Provide the [x, y] coordinate of the cell's center where the given text is located.  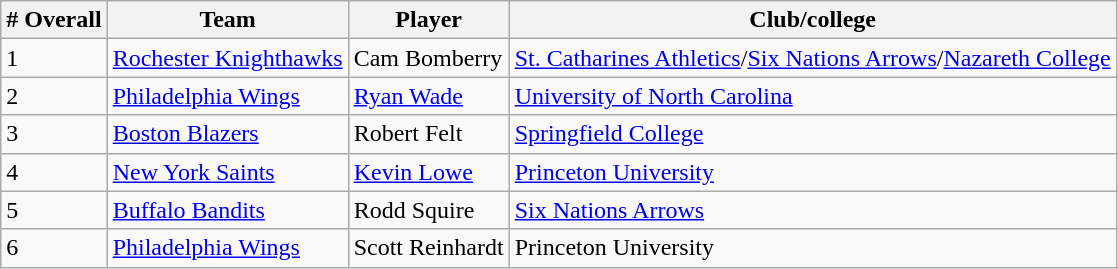
2 [54, 96]
University of North Carolina [812, 96]
Kevin Lowe [428, 172]
3 [54, 134]
Club/college [812, 20]
Cam Bomberry [428, 58]
New York Saints [228, 172]
5 [54, 210]
1 [54, 58]
Player [428, 20]
Six Nations Arrows [812, 210]
St. Catharines Athletics/Six Nations Arrows/Nazareth College [812, 58]
Rochester Knighthawks [228, 58]
Boston Blazers [228, 134]
Springfield College [812, 134]
Rodd Squire [428, 210]
6 [54, 248]
Team [228, 20]
4 [54, 172]
Ryan Wade [428, 96]
# Overall [54, 20]
Robert Felt [428, 134]
Scott Reinhardt [428, 248]
Buffalo Bandits [228, 210]
